Identify which cell holds the provided text, then report its (X, Y) central coordinate. 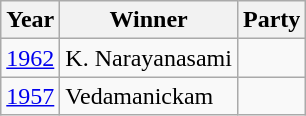
K. Narayanasami (149, 58)
Winner (149, 20)
1957 (30, 96)
Party (271, 20)
1962 (30, 58)
Vedamanickam (149, 96)
Year (30, 20)
